Provide the [X, Y] coordinate of the cell's center where the given text is located.  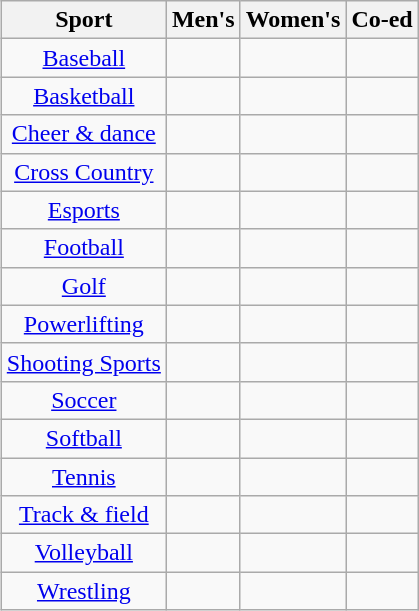
Co-ed [382, 20]
Football [84, 248]
Cross Country [84, 172]
Sport [84, 20]
Shooting Sports [84, 362]
Volleyball [84, 553]
Women's [293, 20]
Baseball [84, 58]
Track & field [84, 515]
Basketball [84, 96]
Powerlifting [84, 324]
Cheer & dance [84, 134]
Men's [203, 20]
Softball [84, 438]
Wrestling [84, 591]
Tennis [84, 477]
Esports [84, 210]
Golf [84, 286]
Soccer [84, 400]
